Return the [x, y] coordinate for the center point of the cell that contains the specified text.  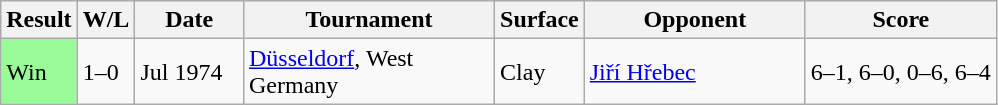
Düsseldorf, West Germany [368, 72]
W/L [106, 20]
Date [190, 20]
Jiří Hřebec [694, 72]
1–0 [106, 72]
6–1, 6–0, 0–6, 6–4 [900, 72]
Score [900, 20]
Surface [540, 20]
Opponent [694, 20]
Jul 1974 [190, 72]
Result [39, 20]
Win [39, 72]
Clay [540, 72]
Tournament [368, 20]
